Extract the (x, y) coordinate from the center of the cell holding the provided text.  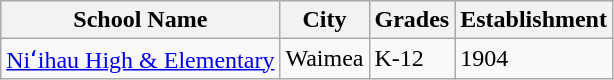
Niʻihau High & Elementary (140, 59)
Grades (412, 20)
K-12 (412, 59)
School Name (140, 20)
Establishment (534, 20)
Waimea (324, 59)
City (324, 20)
1904 (534, 59)
